Determine the [X, Y] coordinate at the center of the cell enclosing the given text.  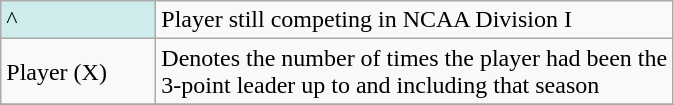
Player still competing in NCAA Division I [414, 20]
^ [78, 20]
Player (X) [78, 72]
Denotes the number of times the player had been the3-point leader up to and including that season [414, 72]
